Return [x, y] of the center of cell containing provided text 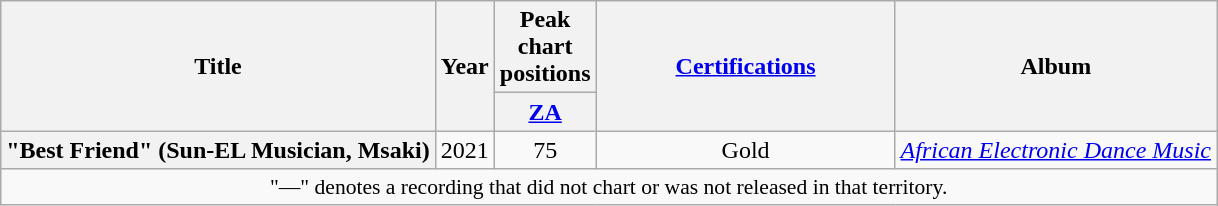
Gold [746, 150]
Peak chart positions [545, 47]
Album [1056, 66]
"—" denotes a recording that did not chart or was not released in that territory. [609, 187]
Title [218, 66]
"Best Friend" (Sun-EL Musician, Msaki) [218, 150]
Certifications [746, 66]
75 [545, 150]
ZA [545, 112]
African Electronic Dance Music [1056, 150]
Year [464, 66]
2021 [464, 150]
